Scan for the cell matching the given text and deliver its (x, y) coordinate at center. 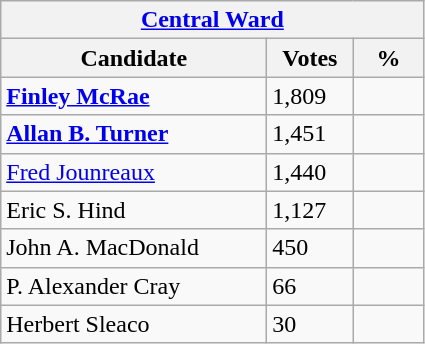
Eric S. Hind (134, 210)
John A. MacDonald (134, 248)
1,440 (310, 172)
Allan B. Turner (134, 134)
1,451 (310, 134)
Fred Jounreaux (134, 172)
1,809 (310, 96)
Candidate (134, 58)
450 (310, 248)
66 (310, 286)
Central Ward (212, 20)
P. Alexander Cray (134, 286)
% (388, 58)
Votes (310, 58)
30 (310, 324)
1,127 (310, 210)
Herbert Sleaco (134, 324)
Finley McRae (134, 96)
